From the cell containing the given text, extract its center point as [x, y] coordinate. 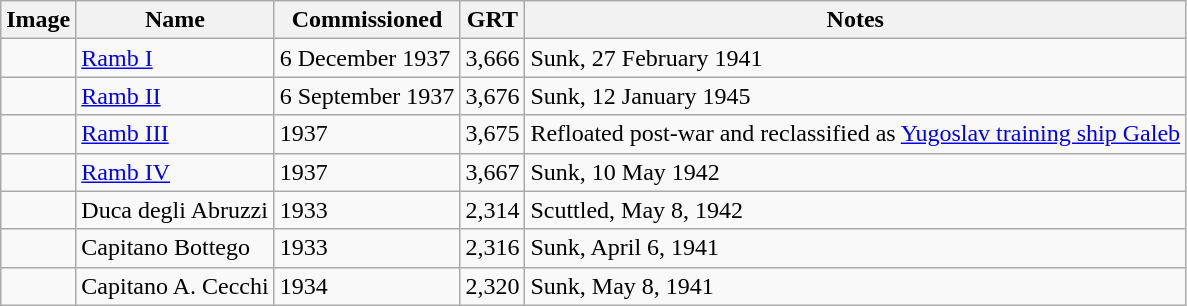
Capitano A. Cecchi [175, 286]
GRT [492, 20]
2,314 [492, 210]
Scuttled, May 8, 1942 [856, 210]
Capitano Bottego [175, 248]
3,676 [492, 96]
3,675 [492, 134]
Sunk, April 6, 1941 [856, 248]
Sunk, 27 February 1941 [856, 58]
Sunk, May 8, 1941 [856, 286]
Notes [856, 20]
Sunk, 12 January 1945 [856, 96]
Refloated post-war and reclassified as Yugoslav training ship Galeb [856, 134]
3,667 [492, 172]
Ramb III [175, 134]
2,316 [492, 248]
Duca degli Abruzzi [175, 210]
1934 [367, 286]
Name [175, 20]
6 September 1937 [367, 96]
Image [38, 20]
2,320 [492, 286]
6 December 1937 [367, 58]
Sunk, 10 May 1942 [856, 172]
3,666 [492, 58]
Ramb IV [175, 172]
Ramb I [175, 58]
Commissioned [367, 20]
Ramb II [175, 96]
